Identify which cell holds the provided text, then report its [x, y] central coordinate. 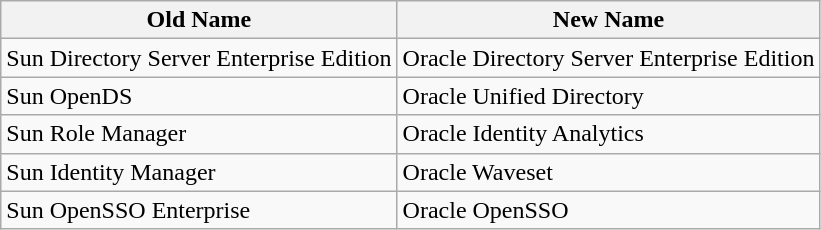
Old Name [199, 20]
Oracle OpenSSO [608, 210]
New Name [608, 20]
Sun Directory Server Enterprise Edition [199, 58]
Oracle Identity Analytics [608, 134]
Sun OpenSSO Enterprise [199, 210]
Oracle Waveset [608, 172]
Oracle Directory Server Enterprise Edition [608, 58]
Sun Identity Manager [199, 172]
Oracle Unified Directory [608, 96]
Sun OpenDS [199, 96]
Sun Role Manager [199, 134]
